Detect which cell encompasses the target text, then output its (X, Y) center coordinate. 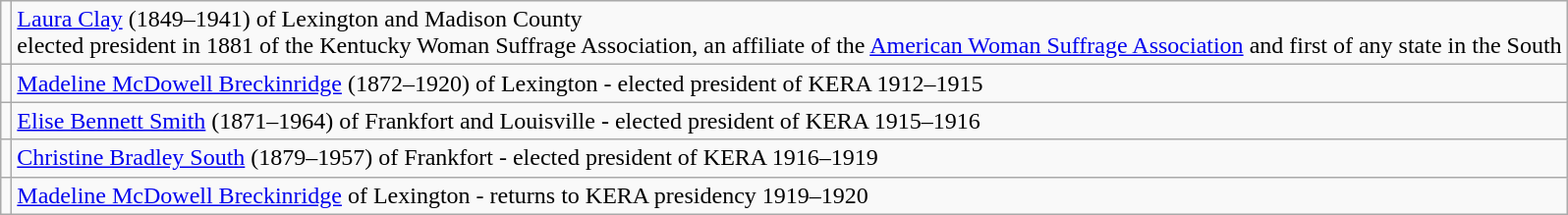
Elise Bennett Smith (1871–1964) of Frankfort and Louisville - elected president of KERA 1915–1916 (790, 121)
Madeline McDowell Breckinridge (1872–1920) of Lexington - elected president of KERA 1912–1915 (790, 83)
Madeline McDowell Breckinridge of Lexington - returns to KERA presidency 1919–1920 (790, 195)
Christine Bradley South (1879–1957) of Frankfort - elected president of KERA 1916–1919 (790, 158)
